Pinpoint the cell where the given text exists, returning its [X, Y] midpoint coordinate. 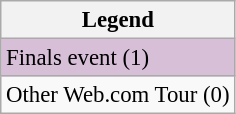
Other Web.com Tour (0) [118, 95]
Legend [118, 20]
Finals event (1) [118, 58]
